Scan for the cell matching the given text and deliver its (X, Y) coordinate at center. 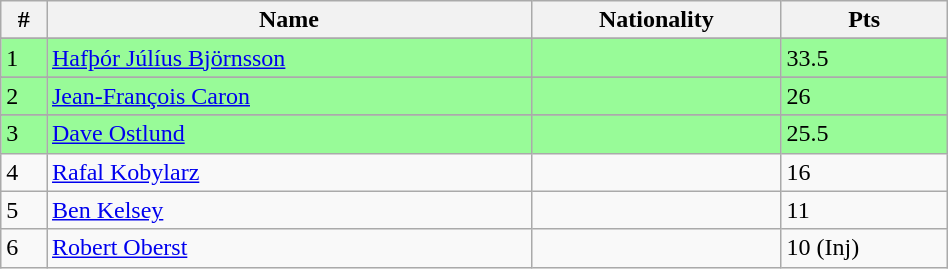
10 (Inj) (864, 248)
Ben Kelsey (288, 210)
Pts (864, 20)
Rafal Kobylarz (288, 172)
Robert Oberst (288, 248)
1 (24, 58)
25.5 (864, 134)
Jean-François Caron (288, 96)
26 (864, 96)
Dave Ostlund (288, 134)
Name (288, 20)
16 (864, 172)
4 (24, 172)
11 (864, 210)
Nationality (657, 20)
33.5 (864, 58)
2 (24, 96)
5 (24, 210)
6 (24, 248)
3 (24, 134)
Hafþór Júlíus Björnsson (288, 58)
# (24, 20)
